Capture the cell that displays the provided text and extract its [x, y] central coordinate. 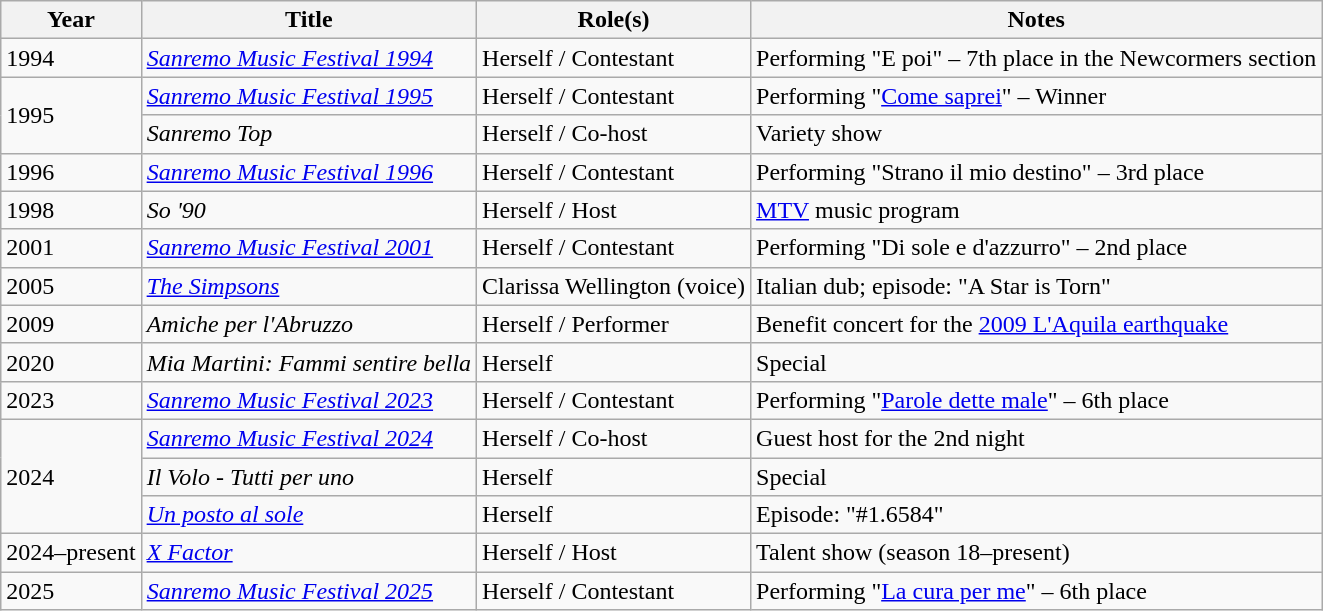
Sanremo Music Festival 2024 [308, 438]
The Simpsons [308, 286]
2024 [71, 476]
2009 [71, 324]
1996 [71, 172]
1994 [71, 58]
2020 [71, 362]
Episode: "#1.6584" [1036, 515]
Sanremo Music Festival 1994 [308, 58]
Sanremo Music Festival 1995 [308, 96]
2005 [71, 286]
Variety show [1036, 134]
Year [71, 20]
Mia Martini: Fammi sentire bella [308, 362]
Performing "La cura per me" – 6th place [1036, 591]
Sanremo Music Festival 2001 [308, 248]
Guest host for the 2nd night [1036, 438]
Performing "Di sole e d'azzurro" – 2nd place [1036, 248]
So '90 [308, 210]
Sanremo Music Festival 2023 [308, 400]
MTV music program [1036, 210]
Il Volo - Tutti per uno [308, 477]
1998 [71, 210]
1995 [71, 115]
X Factor [308, 553]
Title [308, 20]
Performing "Parole dette male" – 6th place [1036, 400]
Italian dub; episode: "A Star is Torn" [1036, 286]
Herself / Performer [614, 324]
Clarissa Wellington (voice) [614, 286]
Notes [1036, 20]
2001 [71, 248]
Benefit concert for the 2009 L'Aquila earthquake [1036, 324]
Performing "Strano il mio destino" – 3rd place [1036, 172]
Talent show (season 18–present) [1036, 553]
2025 [71, 591]
Sanremo Music Festival 1996 [308, 172]
Performing "E poi" – 7th place in the Newcormers section [1036, 58]
2023 [71, 400]
Amiche per l'Abruzzo [308, 324]
Sanremo Top [308, 134]
Performing "Come saprei" – Winner [1036, 96]
2024–present [71, 553]
Un posto al sole [308, 515]
Sanremo Music Festival 2025 [308, 591]
Role(s) [614, 20]
